Return (x, y) of the center of cell containing provided text 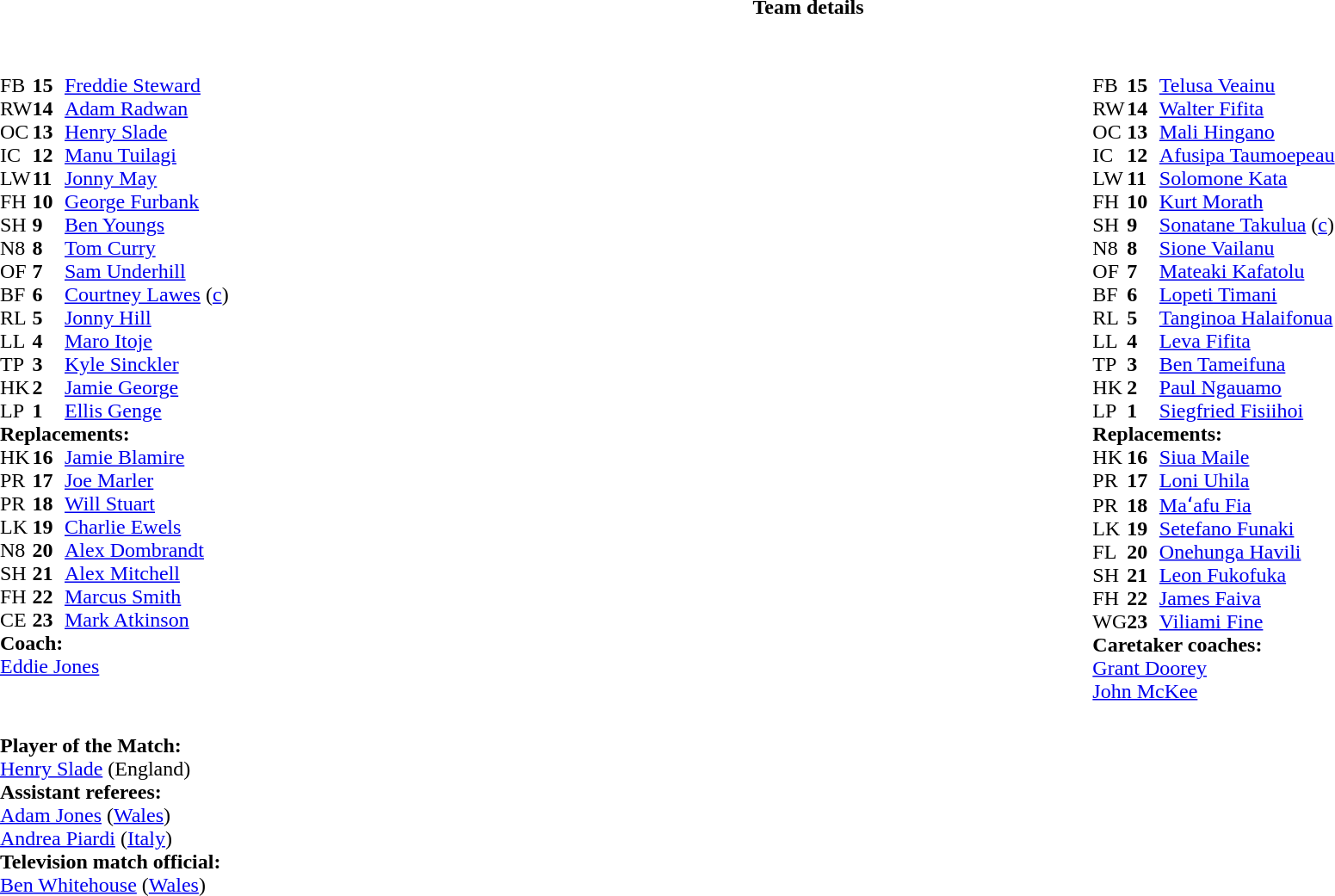
Ben Youngs (146, 226)
Setefano Funaki (1247, 528)
Jamie George (146, 387)
Paul Ngauamo (1247, 387)
FL (1109, 553)
WG (1109, 621)
Maro Itoje (146, 341)
Kurt Morath (1247, 201)
Lopeti Timani (1247, 294)
Kyle Sinckler (146, 365)
CE (16, 620)
Jamie Blamire (146, 458)
Telusa Veainu (1247, 86)
Afusipa Taumoepeau (1247, 155)
Jonny Hill (146, 318)
Charlie Ewels (146, 527)
Siua Maile (1247, 458)
Mali Hingano (1247, 133)
George Furbank (146, 201)
Walter Fifita (1247, 108)
Marcus Smith (146, 597)
Jonny May (146, 179)
Leva Fifita (1247, 341)
Will Stuart (146, 504)
Siegfried Fisiihoi (1247, 411)
Eddie Jones (114, 666)
Onehunga Havili (1247, 553)
Alex Dombrandt (146, 551)
Tanginoa Halaifonua (1247, 318)
Leon Fukofuka (1247, 575)
Courtney Lawes (c) (146, 294)
Maʻafu Fia (1247, 504)
Henry Slade (146, 133)
Caretaker coaches: (1214, 646)
Sam Underhill (146, 272)
Adam Radwan (146, 108)
Freddie Steward (146, 86)
Grant Doorey John McKee (1214, 679)
Viliami Fine (1247, 621)
Loni Uhila (1247, 480)
Alex Mitchell (146, 573)
Solomone Kata (1247, 179)
Ben Tameifuna (1247, 365)
Mark Atkinson (146, 620)
Tom Curry (146, 248)
Sonatane Takulua (c) (1247, 226)
Joe Marler (146, 480)
Coach: (114, 644)
James Faiva (1247, 599)
Ellis Genge (146, 411)
Sione Vailanu (1247, 248)
Manu Tuilagi (146, 155)
Mateaki Kafatolu (1247, 272)
